Pinpoint the cell where the given text exists, returning its (X, Y) midpoint coordinate. 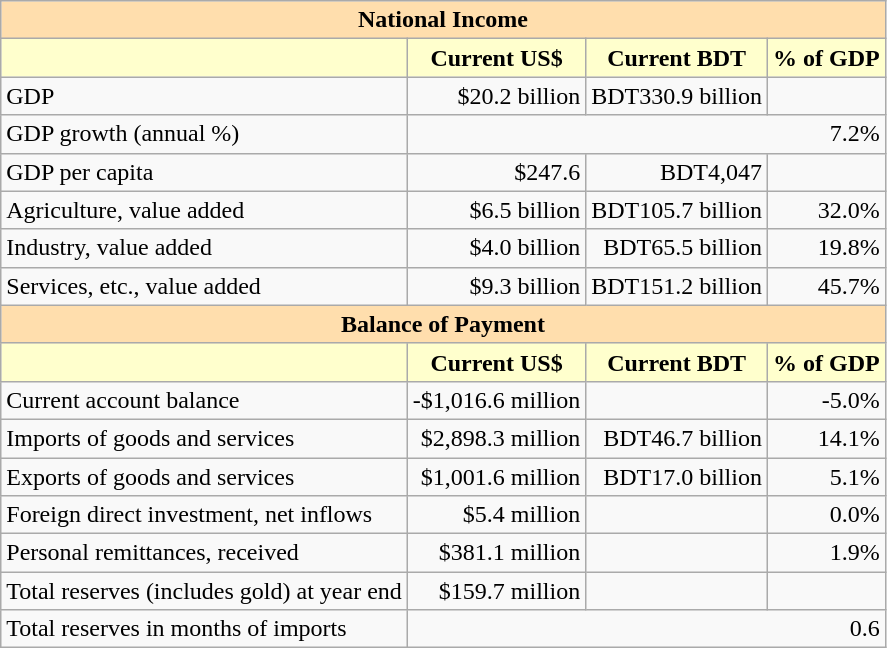
National Income (443, 20)
-$1,016.6 million (496, 400)
BDT46.7 billion (677, 438)
$4.0 billion (496, 248)
14.1% (826, 438)
1.9% (826, 553)
-5.0% (826, 400)
$247.6 (496, 172)
Agriculture, value added (204, 210)
32.0% (826, 210)
BDT330.9 billion (677, 96)
Industry, value added (204, 248)
$20.2 billion (496, 96)
Total reserves (includes gold) at year end (204, 591)
GDP growth (annual %) (204, 134)
BDT65.5 billion (677, 248)
$2,898.3 million (496, 438)
$381.1 million (496, 553)
$1,001.6 million (496, 477)
BDT151.2 billion (677, 286)
Exports of goods and services (204, 477)
BDT4,047 (677, 172)
$6.5 billion (496, 210)
Services, etc., value added (204, 286)
19.8% (826, 248)
$9.3 billion (496, 286)
45.7% (826, 286)
$159.7 million (496, 591)
Balance of Payment (443, 324)
5.1% (826, 477)
0.6 (646, 629)
GDP per capita (204, 172)
BDT17.0 billion (677, 477)
Foreign direct investment, net inflows (204, 515)
Imports of goods and services (204, 438)
7.2% (646, 134)
0.0% (826, 515)
Total reserves in months of imports (204, 629)
Current account balance (204, 400)
$5.4 million (496, 515)
Personal remittances, received (204, 553)
BDT105.7 billion (677, 210)
GDP (204, 96)
